Find where the given text appears and provide that cell's center as (x, y) coordinate. 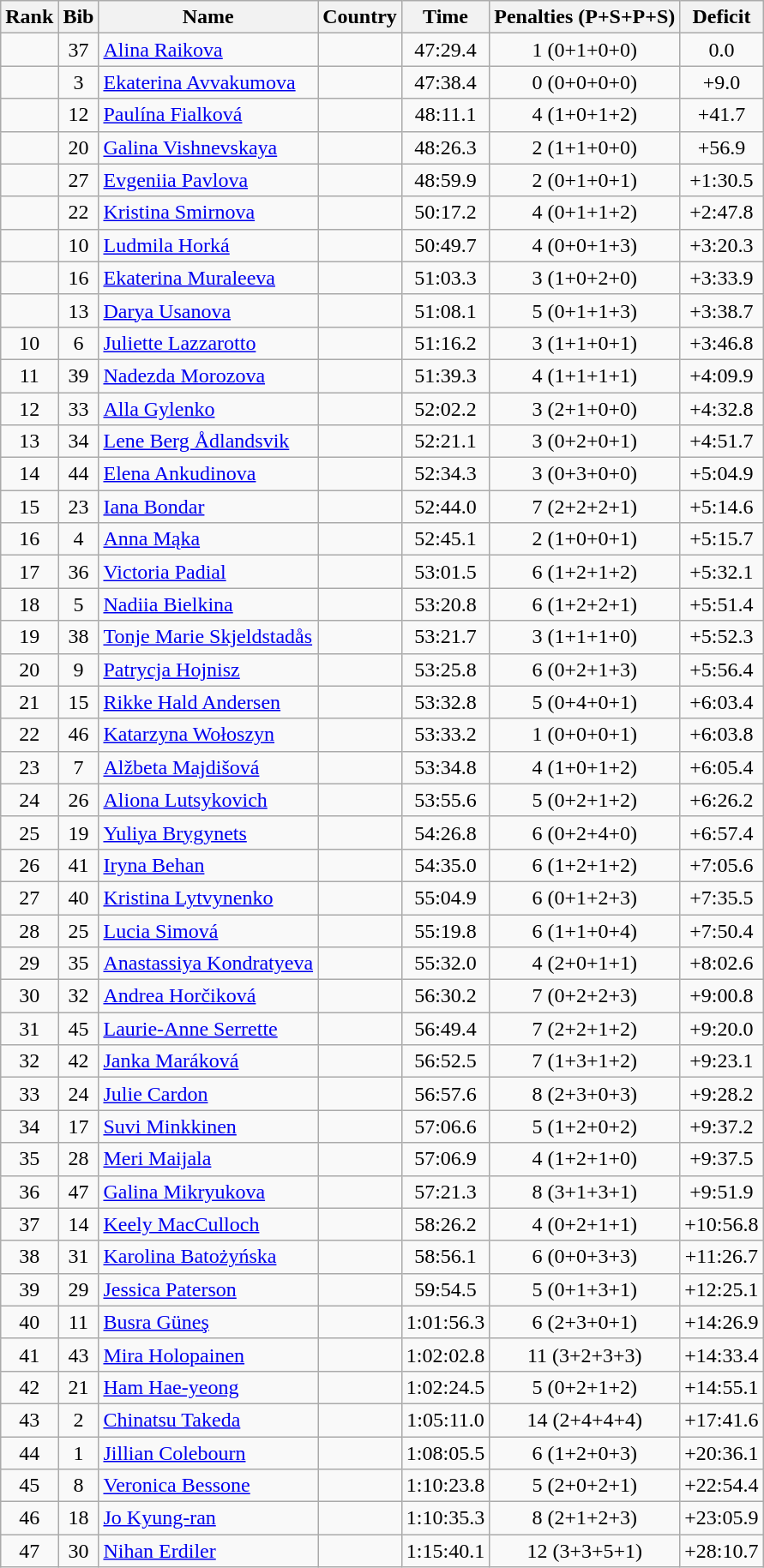
56:57.6 (445, 1094)
53:32.8 (445, 702)
+28:10.7 (722, 1551)
9 (79, 670)
Lucia Simová (208, 930)
1 (0+1+0+0) (585, 50)
8 (2+3+0+3) (585, 1094)
51:08.1 (445, 310)
Jillian Colebourn (208, 1453)
Penalties (P+S+P+S) (585, 17)
4 (1+1+1+1) (585, 375)
+9.0 (722, 82)
Lene Berg Ådlandsvik (208, 442)
+14:55.1 (722, 1387)
8 (3+1+3+1) (585, 1192)
+1:30.5 (722, 180)
54:26.8 (445, 832)
4 (0+1+1+2) (585, 213)
3 (0+3+0+0) (585, 474)
53:20.8 (445, 604)
Darya Usanova (208, 310)
4 (1+2+1+0) (585, 1159)
Tonje Marie Skjeldstadås (208, 637)
Alla Gylenko (208, 409)
5 (0+1+3+1) (585, 1289)
+7:05.6 (722, 865)
53:33.2 (445, 735)
+7:35.5 (722, 898)
7 (2+2+1+2) (585, 1029)
6 (1+2+2+1) (585, 604)
48:11.1 (445, 115)
Elena Ankudinova (208, 474)
Chinatsu Takeda (208, 1420)
+9:23.1 (722, 1061)
+20:36.1 (722, 1453)
+3:46.8 (722, 343)
5 (1+2+0+2) (585, 1126)
1:01:56.3 (445, 1322)
+5:52.3 (722, 637)
53:34.8 (445, 767)
3 (2+1+0+0) (585, 409)
55:04.9 (445, 898)
1:10:35.3 (445, 1518)
Deficit (722, 17)
6 (1+1+0+4) (585, 930)
1:02:24.5 (445, 1387)
7 (1+3+1+2) (585, 1061)
55:19.8 (445, 930)
58:56.1 (445, 1257)
1:02:02.8 (445, 1355)
48:26.3 (445, 147)
7 (79, 767)
3 (0+2+0+1) (585, 442)
+17:41.6 (722, 1420)
+5:15.7 (722, 539)
6 (1+2+0+3) (585, 1453)
+23:05.9 (722, 1518)
Nadezda Morozova (208, 375)
+9:00.8 (722, 996)
+2:47.8 (722, 213)
+5:56.4 (722, 670)
0 (0+0+0+0) (585, 82)
4 (79, 539)
56:49.4 (445, 1029)
1 (79, 1453)
52:21.1 (445, 442)
6 (2+3+0+1) (585, 1322)
Jo Kyung-ran (208, 1518)
57:06.6 (445, 1126)
48:59.9 (445, 180)
3 (1+0+2+0) (585, 278)
Anna Mąka (208, 539)
Ekaterina Muraleeva (208, 278)
Aliona Lutsykovich (208, 800)
+4:09.9 (722, 375)
1 (0+0+0+1) (585, 735)
Rank (29, 17)
12 (3+3+5+1) (585, 1551)
Suvi Minkkinen (208, 1126)
1:08:05.5 (445, 1453)
59:54.5 (445, 1289)
Mira Holopainen (208, 1355)
+10:56.8 (722, 1224)
+12:25.1 (722, 1289)
Bib (79, 17)
Veronica Bessone (208, 1486)
+6:05.4 (722, 767)
53:01.5 (445, 572)
+4:51.7 (722, 442)
Busra Güneş (208, 1322)
Galina Vishnevskaya (208, 147)
Rikke Hald Andersen (208, 702)
14 (2+4+4+4) (585, 1420)
Iana Bondar (208, 507)
52:44.0 (445, 507)
53:25.8 (445, 670)
5 (79, 604)
+56.9 (722, 147)
5 (2+0+2+1) (585, 1486)
52:02.2 (445, 409)
4 (0+2+1+1) (585, 1224)
+6:57.4 (722, 832)
Janka Maráková (208, 1061)
3 (1+1+1+0) (585, 637)
+14:33.4 (722, 1355)
56:52.5 (445, 1061)
+7:50.4 (722, 930)
Julie Cardon (208, 1094)
53:55.6 (445, 800)
2 (1+0+0+1) (585, 539)
52:34.3 (445, 474)
Alina Raikova (208, 50)
57:06.9 (445, 1159)
51:03.3 (445, 278)
+9:51.9 (722, 1192)
Patrycja Hojnisz (208, 670)
Alžbeta Majdišová (208, 767)
7 (0+2+2+3) (585, 996)
50:49.7 (445, 245)
Country (360, 17)
53:21.7 (445, 637)
5 (0+4+0+1) (585, 702)
3 (79, 82)
6 (0+1+2+3) (585, 898)
+9:20.0 (722, 1029)
51:39.3 (445, 375)
56:30.2 (445, 996)
+5:51.4 (722, 604)
2 (0+1+0+1) (585, 180)
0.0 (722, 50)
11 (3+2+3+3) (585, 1355)
Evgeniia Pavlova (208, 180)
Victoria Padial (208, 572)
Keely MacCulloch (208, 1224)
Galina Mikryukova (208, 1192)
55:32.0 (445, 964)
+4:32.8 (722, 409)
+41.7 (722, 115)
6 (0+0+3+3) (585, 1257)
5 (0+1+1+3) (585, 310)
8 (2+1+2+3) (585, 1518)
+6:03.4 (722, 702)
Jessica Paterson (208, 1289)
Anastassiya Kondratyeva (208, 964)
Iryna Behan (208, 865)
Nihan Erdiler (208, 1551)
Ekaterina Avvakumova (208, 82)
Andrea Horčiková (208, 996)
7 (2+2+2+1) (585, 507)
+14:26.9 (722, 1322)
1:10:23.8 (445, 1486)
52:45.1 (445, 539)
+11:26.7 (722, 1257)
50:17.2 (445, 213)
+3:20.3 (722, 245)
2 (1+1+0+0) (585, 147)
+5:04.9 (722, 474)
Nadiia Bielkina (208, 604)
Katarzyna Wołoszyn (208, 735)
Time (445, 17)
Juliette Lazzarotto (208, 343)
+6:26.2 (722, 800)
Ludmila Horká (208, 245)
51:16.2 (445, 343)
6 (79, 343)
Meri Maijala (208, 1159)
1:05:11.0 (445, 1420)
Kristina Lytvynenko (208, 898)
8 (79, 1486)
Ham Hae-yeong (208, 1387)
+9:37.2 (722, 1126)
4 (0+0+1+3) (585, 245)
1:15:40.1 (445, 1551)
6 (0+2+4+0) (585, 832)
+5:14.6 (722, 507)
+6:03.8 (722, 735)
47:29.4 (445, 50)
+9:37.5 (722, 1159)
+22:54.4 (722, 1486)
+5:32.1 (722, 572)
57:21.3 (445, 1192)
+9:28.2 (722, 1094)
4 (2+0+1+1) (585, 964)
Yuliya Brygynets (208, 832)
Paulína Fialková (208, 115)
47:38.4 (445, 82)
6 (0+2+1+3) (585, 670)
Kristina Smirnova (208, 213)
+3:33.9 (722, 278)
58:26.2 (445, 1224)
Laurie-Anne Serrette (208, 1029)
+8:02.6 (722, 964)
54:35.0 (445, 865)
+3:38.7 (722, 310)
3 (1+1+0+1) (585, 343)
Name (208, 17)
Karolina Batożyńska (208, 1257)
2 (79, 1420)
